Search for the cell housing the specified text and yield its (x, y) center coordinate. 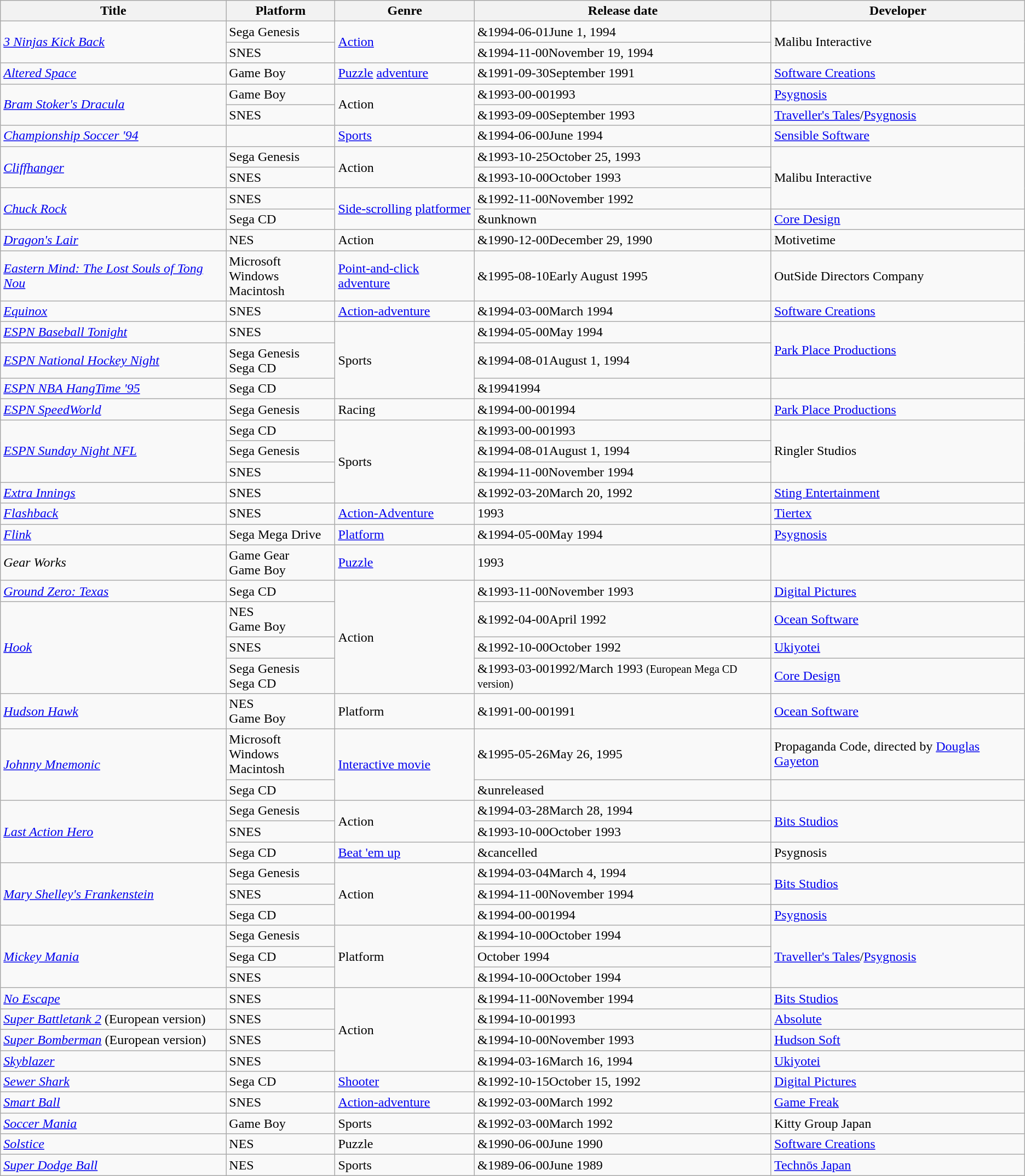
Propaganda Code, directed by Douglas Gayeton (898, 754)
&1992-11-00November 1992 (623, 198)
Super Dodge Ball (113, 1165)
&1991-09-30September 1991 (623, 73)
Soccer Mania (113, 1123)
Kitty Group Japan (898, 1123)
Point-and-click adventure (405, 276)
Interactive movie (405, 765)
&1993-10-25October 25, 1993 (623, 157)
ESPN Baseball Tonight (113, 332)
Championship Soccer '94 (113, 136)
&cancelled (623, 852)
Extra Innings (113, 493)
&1993-09-00September 1993 (623, 115)
&1993-03-001992/March 1993 (European Mega CD version) (623, 676)
Eastern Mind: The Lost Souls of Tong Nou (113, 276)
Genre (405, 11)
Cliffhanger (113, 167)
Ground Zero: Texas (113, 591)
Beat 'em up (405, 852)
Altered Space (113, 73)
&unknown (623, 219)
&unreleased (623, 790)
&1994-11-00November 19, 1994 (623, 53)
3 Ninjas Kick Back (113, 42)
Last Action Hero (113, 832)
&1994-10-001993 (623, 1019)
&1994-10-00November 1993 (623, 1040)
Super Bomberman (European version) (113, 1040)
Action-Adventure (405, 514)
&1991-00-001991 (623, 712)
Equinox (113, 312)
&1992-04-00April 1992 (623, 619)
Ringler Studios (898, 451)
Developer (898, 11)
&1994-06-01June 1, 1994 (623, 32)
ESPN National Hockey Night (113, 360)
Dragon's Lair (113, 240)
Smart Ball (113, 1103)
Tiertex (898, 514)
ESPN NBA HangTime '95 (113, 389)
Flashback (113, 514)
&1995-05-26May 26, 1995 (623, 754)
&1989-06-00June 1989 (623, 1165)
Gear Works (113, 563)
Motivetime (898, 240)
&1992-03-20March 20, 1992 (623, 493)
ESPN SpeedWorld (113, 410)
&1990-12-00December 29, 1990 (623, 240)
Absolute (898, 1019)
Flink (113, 534)
Chuck Rock (113, 209)
Technōs Japan (898, 1165)
Solstice (113, 1144)
October 1994 (623, 956)
&19941994 (623, 389)
Hook (113, 647)
Hudson Hawk (113, 712)
Title (113, 11)
&1994-03-00March 1994 (623, 312)
&1994-03-04March 4, 1994 (623, 873)
Johnny Mnemonic (113, 765)
Hudson Soft (898, 1040)
Puzzle adventure (405, 73)
Shooter (405, 1082)
Side-scrolling platformer (405, 209)
Sting Entertainment (898, 493)
OutSide Directors Company (898, 276)
Super Battletank 2 (European version) (113, 1019)
Skyblazer (113, 1060)
Bram Stoker's Dracula (113, 105)
&1992-10-15October 15, 1992 (623, 1082)
&1994-03-16March 16, 1994 (623, 1060)
&1992-10-00October 1992 (623, 647)
Mickey Mania (113, 956)
No Escape (113, 998)
Racing (405, 410)
Sega Mega Drive (280, 534)
Sewer Shark (113, 1082)
Mary Shelley's Frankenstein (113, 894)
Sensible Software (898, 136)
ESPN Sunday Night NFL (113, 451)
&1990-06-00June 1990 (623, 1144)
&1993-11-00November 1993 (623, 591)
Game GearGame Boy (280, 563)
&1995-08-10Early August 1995 (623, 276)
Release date (623, 11)
Game Freak (898, 1103)
&1994-06-00June 1994 (623, 136)
&1994-03-28March 28, 1994 (623, 811)
